From the cell containing the given text, extract its center point as (x, y) coordinate. 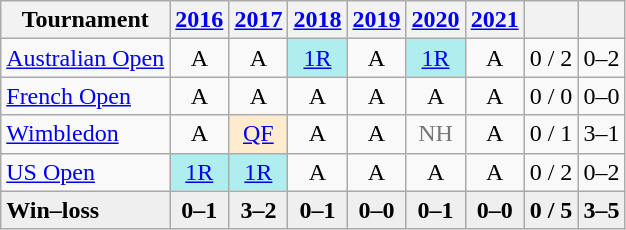
2016 (200, 20)
US Open (86, 172)
NH (436, 134)
Wimbledon (86, 134)
2020 (436, 20)
2019 (376, 20)
0 / 5 (551, 210)
QF (258, 134)
Win–loss (86, 210)
3–2 (258, 210)
0 / 1 (551, 134)
French Open (86, 96)
Tournament (86, 20)
3–1 (602, 134)
3–5 (602, 210)
2018 (318, 20)
Australian Open (86, 58)
2021 (494, 20)
0 / 0 (551, 96)
2017 (258, 20)
